Provide the (x, y) coordinate of the cell's center where the given text is located.  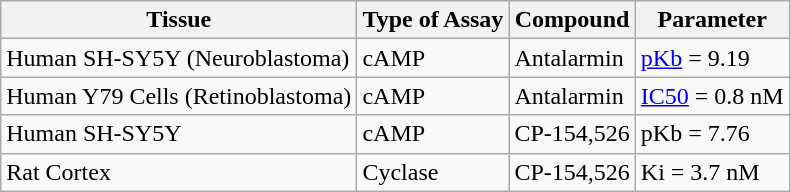
Tissue (179, 20)
Human SH-SY5Y (179, 134)
Ki = 3.7 nM (712, 172)
Parameter (712, 20)
Type of Assay (433, 20)
pKb = 7.76 (712, 134)
Human Y79 Cells (Retinoblastoma) (179, 96)
Human SH-SY5Y (Neuroblastoma) (179, 58)
Rat Cortex (179, 172)
pKb = 9.19 (712, 58)
IC50 = 0.8 nM (712, 96)
Compound (572, 20)
Cyclase (433, 172)
